Detect which cell encompasses the target text, then output its (x, y) center coordinate. 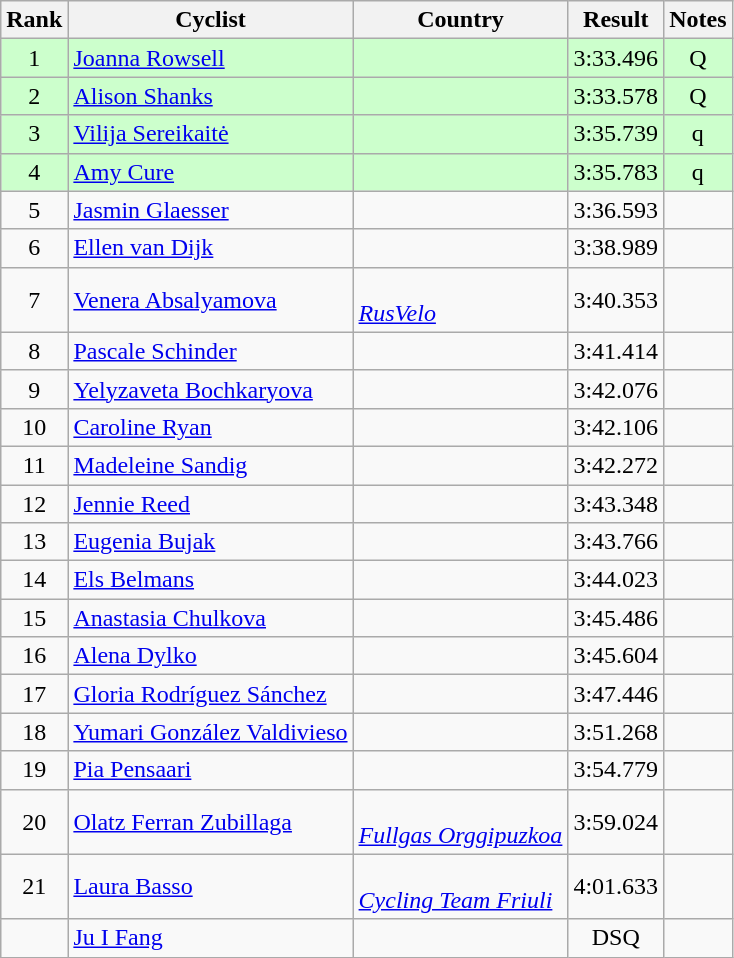
Venera Absalyamova (210, 300)
3:33.496 (616, 58)
3:33.578 (616, 96)
Alena Dylko (210, 656)
10 (34, 427)
18 (34, 732)
3:59.024 (616, 822)
3:47.446 (616, 694)
3:35.783 (616, 172)
Jasmin Glaesser (210, 210)
4 (34, 172)
Anastasia Chulkova (210, 618)
3 (34, 134)
13 (34, 542)
3:45.486 (616, 618)
Ellen van Dijk (210, 248)
16 (34, 656)
3:43.348 (616, 503)
3:45.604 (616, 656)
Fullgas Orggipuzkoa (460, 822)
Cycling Team Friuli (460, 886)
3:43.766 (616, 542)
12 (34, 503)
Rank (34, 20)
Olatz Ferran Zubillaga (210, 822)
Pia Pensaari (210, 770)
Joanna Rowsell (210, 58)
Caroline Ryan (210, 427)
Ju I Fang (210, 938)
3:42.272 (616, 465)
2 (34, 96)
3:35.739 (616, 134)
9 (34, 389)
Vilija Sereikaitė (210, 134)
Madeleine Sandig (210, 465)
Alison Shanks (210, 96)
3:36.593 (616, 210)
3:41.414 (616, 351)
Notes (698, 20)
15 (34, 618)
5 (34, 210)
Amy Cure (210, 172)
7 (34, 300)
1 (34, 58)
3:44.023 (616, 580)
20 (34, 822)
Yelyzaveta Bochkaryova (210, 389)
Cyclist (210, 20)
21 (34, 886)
4:01.633 (616, 886)
14 (34, 580)
Gloria Rodríguez Sánchez (210, 694)
11 (34, 465)
3:51.268 (616, 732)
3:42.076 (616, 389)
Result (616, 20)
Pascale Schinder (210, 351)
3:42.106 (616, 427)
8 (34, 351)
Country (460, 20)
3:40.353 (616, 300)
3:54.779 (616, 770)
Els Belmans (210, 580)
RusVelo (460, 300)
Laura Basso (210, 886)
17 (34, 694)
6 (34, 248)
Yumari González Valdivieso (210, 732)
19 (34, 770)
3:38.989 (616, 248)
Eugenia Bujak (210, 542)
DSQ (616, 938)
Jennie Reed (210, 503)
